Identify which cell holds the provided text, then report its [X, Y] central coordinate. 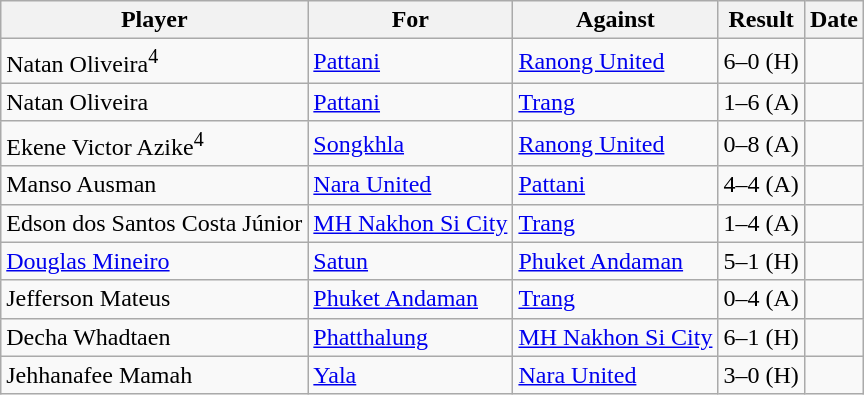
Date [834, 20]
Jefferson Mateus [154, 299]
Natan Oliveira [154, 102]
Phatthalung [410, 337]
Ekene Victor Azike4 [154, 144]
5–1 (H) [761, 261]
Decha Whadtaen [154, 337]
Yala [410, 375]
1–6 (A) [761, 102]
6–0 (H) [761, 62]
Against [616, 20]
Douglas Mineiro [154, 261]
Player [154, 20]
3–0 (H) [761, 375]
Manso Ausman [154, 185]
For [410, 20]
Satun [410, 261]
Natan Oliveira4 [154, 62]
4–4 (A) [761, 185]
Result [761, 20]
1–4 (A) [761, 223]
6–1 (H) [761, 337]
0–8 (A) [761, 144]
Edson dos Santos Costa Júnior [154, 223]
Jehhanafee Mamah [154, 375]
Songkhla [410, 144]
0–4 (A) [761, 299]
